For the text-containing cell, return its midpoint in (x, y) coordinate format. 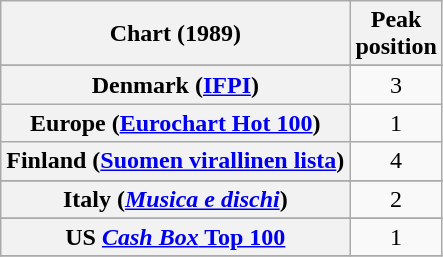
Italy (Musica e dischi) (176, 199)
Peakposition (396, 34)
4 (396, 161)
Chart (1989) (176, 34)
Denmark (IFPI) (176, 85)
US Cash Box Top 100 (176, 237)
Europe (Eurochart Hot 100) (176, 123)
3 (396, 85)
Finland (Suomen virallinen lista) (176, 161)
2 (396, 199)
